Extract the (X, Y) coordinate from the center of the cell holding the provided text.  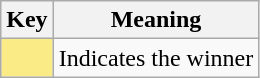
Indicates the winner (156, 58)
Key (27, 20)
Meaning (156, 20)
